From the cell containing the given text, extract its center point as [x, y] coordinate. 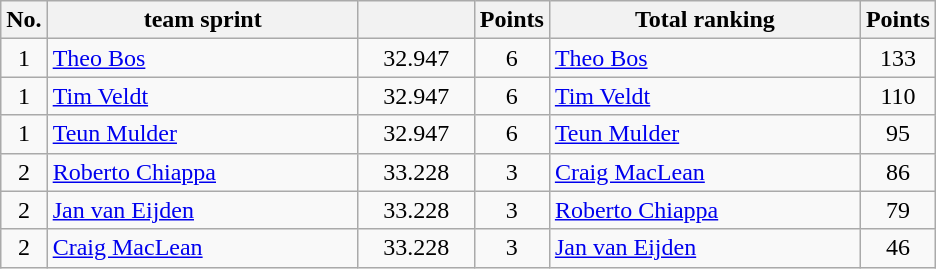
46 [898, 248]
133 [898, 58]
95 [898, 134]
86 [898, 172]
team sprint [202, 20]
No. [24, 20]
Total ranking [704, 20]
110 [898, 96]
79 [898, 210]
